Return [X, Y] of the center of cell containing provided text 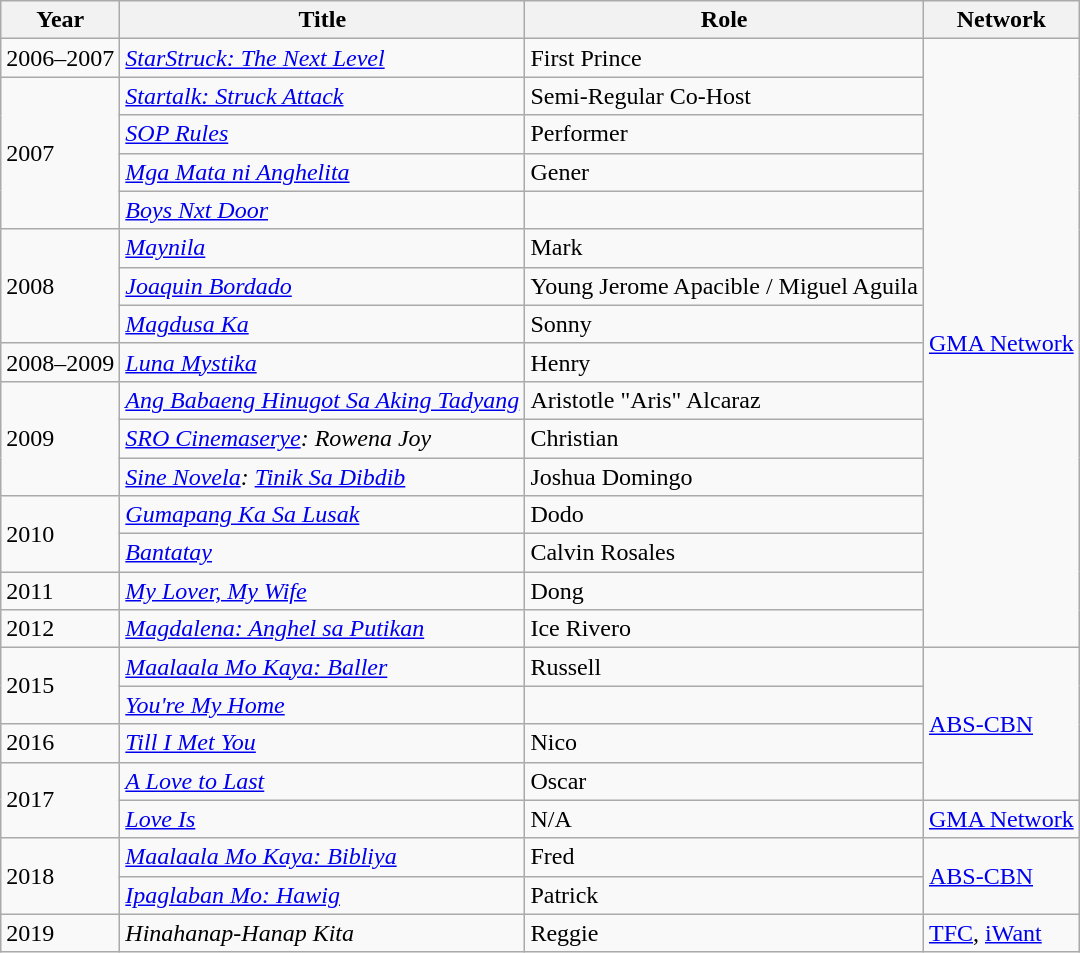
Hinahanap-Hanap Kita [322, 933]
Joaquin Bordado [322, 286]
Semi-Regular Co-Host [724, 96]
Gener [724, 172]
Bantatay [322, 553]
Russell [724, 667]
SRO Cinemaserye: Rowena Joy [322, 438]
Year [60, 20]
Maalaala Mo Kaya: Baller [322, 667]
2009 [60, 438]
2007 [60, 153]
Boys Nxt Door [322, 210]
Magdalena: Anghel sa Putikan [322, 629]
Role [724, 20]
Ang Babaeng Hinugot Sa Aking Tadyang [322, 400]
Luna Mystika [322, 362]
TFC, iWant [1001, 933]
2006–2007 [60, 58]
2019 [60, 933]
SOP Rules [322, 134]
Startalk: Struck Attack [322, 96]
Dodo [724, 515]
2012 [60, 629]
Henry [724, 362]
Performer [724, 134]
2008–2009 [60, 362]
2015 [60, 686]
2016 [60, 743]
2017 [60, 800]
Magdusa Ka [322, 324]
Network [1001, 20]
Reggie [724, 933]
Maalaala Mo Kaya: Bibliya [322, 857]
First Prince [724, 58]
Joshua Domingo [724, 477]
You're My Home [322, 705]
My Lover, My Wife [322, 591]
A Love to Last [322, 781]
Nico [724, 743]
Young Jerome Apacible / Miguel Aguila [724, 286]
Christian [724, 438]
StarStruck: The Next Level [322, 58]
Calvin Rosales [724, 553]
2018 [60, 876]
Title [322, 20]
Oscar [724, 781]
Mark [724, 248]
Sine Novela: Tinik Sa Dibdib [322, 477]
Fred [724, 857]
Sonny [724, 324]
Ice Rivero [724, 629]
2011 [60, 591]
Mga Mata ni Anghelita [322, 172]
Gumapang Ka Sa Lusak [322, 515]
2008 [60, 286]
Patrick [724, 895]
N/A [724, 819]
2010 [60, 534]
Ipaglaban Mo: Hawig [322, 895]
Maynila [322, 248]
Dong [724, 591]
Love Is [322, 819]
Aristotle "Aris" Alcaraz [724, 400]
Till I Met You [322, 743]
